Locate the cell with the specified text and output its (x, y) center coordinate. 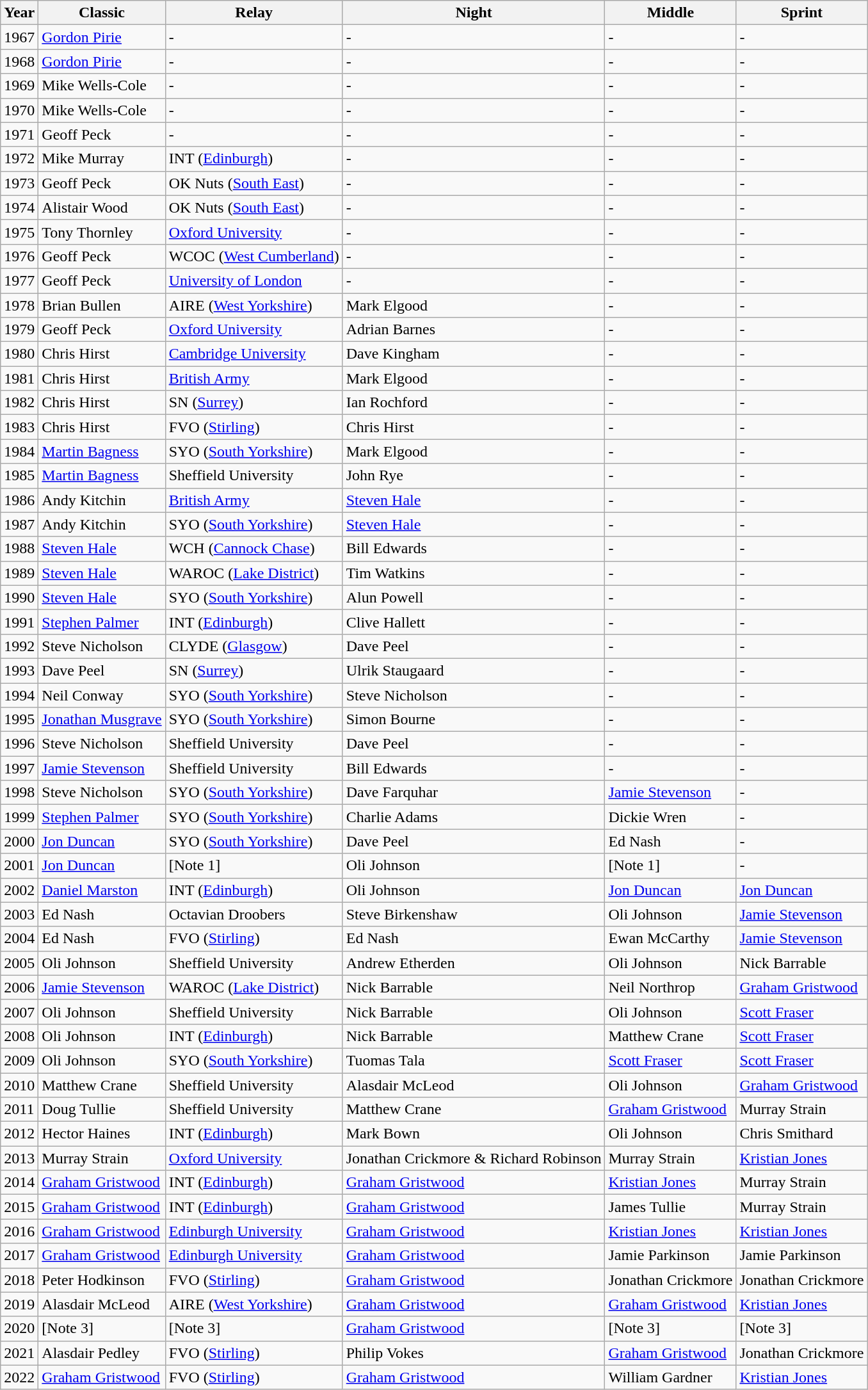
2005 (19, 963)
Alun Powell (474, 597)
Alistair Wood (102, 207)
1968 (19, 61)
Sprint (801, 13)
1985 (19, 476)
2013 (19, 1158)
Octavian Droobers (253, 914)
1970 (19, 110)
Simon Bourne (474, 720)
2012 (19, 1134)
1997 (19, 768)
Charlie Adams (474, 817)
2015 (19, 1207)
1981 (19, 378)
2003 (19, 914)
2011 (19, 1110)
1991 (19, 622)
Hector Haines (102, 1134)
1977 (19, 280)
Jonathan Crickmore & Richard Robinson (474, 1158)
1969 (19, 86)
Chris Smithard (801, 1134)
Mark Bown (474, 1134)
WCOC (West Cumberland) (253, 256)
1982 (19, 403)
James Tullie (671, 1207)
2009 (19, 1060)
1973 (19, 183)
Andrew Etherden (474, 963)
CLYDE (Glasgow) (253, 646)
2020 (19, 1329)
Dickie Wren (671, 817)
1979 (19, 330)
Dave Farquhar (474, 793)
Philip Vokes (474, 1353)
1998 (19, 793)
Night (474, 13)
Tuomas Tala (474, 1060)
1990 (19, 597)
2022 (19, 1377)
1967 (19, 37)
1992 (19, 646)
Ewan McCarthy (671, 939)
Neil Conway (102, 695)
Year (19, 13)
2004 (19, 939)
Peter Hodkinson (102, 1280)
Adrian Barnes (474, 330)
1972 (19, 159)
WCH (Cannock Chase) (253, 549)
Alasdair Pedley (102, 1353)
1971 (19, 134)
1987 (19, 524)
2021 (19, 1353)
1974 (19, 207)
2002 (19, 890)
Steve Birkenshaw (474, 914)
2008 (19, 1036)
Relay (253, 13)
1984 (19, 451)
2017 (19, 1256)
Cambridge University (253, 354)
Dave Kingham (474, 354)
Brian Bullen (102, 305)
1986 (19, 500)
2014 (19, 1183)
1999 (19, 817)
2019 (19, 1304)
2010 (19, 1085)
2018 (19, 1280)
Mike Murray (102, 159)
1983 (19, 427)
2007 (19, 1012)
1993 (19, 670)
1988 (19, 549)
William Gardner (671, 1377)
2001 (19, 866)
1989 (19, 573)
1996 (19, 744)
Middle (671, 13)
1976 (19, 256)
Classic (102, 13)
1995 (19, 720)
Jonathan Musgrave (102, 720)
Ulrik Staugaard (474, 670)
1975 (19, 232)
2006 (19, 987)
Neil Northrop (671, 987)
1994 (19, 695)
1980 (19, 354)
Tony Thornley (102, 232)
Clive Hallett (474, 622)
1978 (19, 305)
2016 (19, 1231)
University of London (253, 280)
Doug Tullie (102, 1110)
2000 (19, 841)
Daniel Marston (102, 890)
Tim Watkins (474, 573)
Ian Rochford (474, 403)
John Rye (474, 476)
